Provide the [x, y] coordinate of the cell's center where the given text is located.  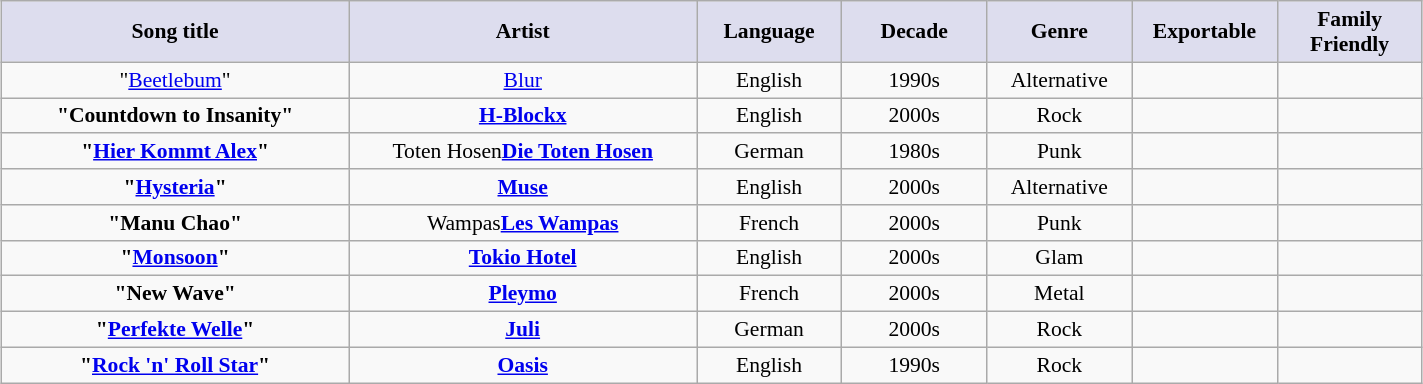
WampasLes Wampas [523, 222]
Artist [523, 32]
"Hysteria" [175, 187]
Metal [1060, 294]
Genre [1060, 32]
Song title [175, 32]
"Perfekte Welle" [175, 329]
Juli [523, 329]
Blur [523, 80]
"Monsoon" [175, 258]
Tokio Hotel [523, 258]
Glam [1060, 258]
"New Wave" [175, 294]
"Countdown to Insanity" [175, 116]
H-Blockx [523, 116]
Language [768, 32]
"Hier Kommt Alex" [175, 151]
Exportable [1204, 32]
"Beetlebum" [175, 80]
Toten HosenDie Toten Hosen [523, 151]
Family Friendly [1350, 32]
"Manu Chao" [175, 222]
"Rock 'n' Roll Star" [175, 365]
Pleymo [523, 294]
Muse [523, 187]
1980s [914, 151]
Decade [914, 32]
Oasis [523, 365]
